Pinpoint the cell where the given text exists, returning its [x, y] midpoint coordinate. 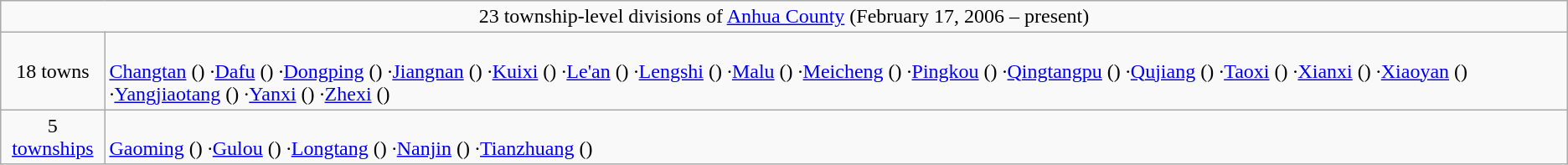
18 towns [53, 71]
Gaoming () ·Gulou () ·Longtang () ·Nanjin () ·Tianzhuang () [836, 137]
23 township-level divisions of Anhua County (February 17, 2006 – present) [784, 17]
5 townships [53, 137]
